Determine the [x, y] coordinate at the center of the cell enclosing the given text.  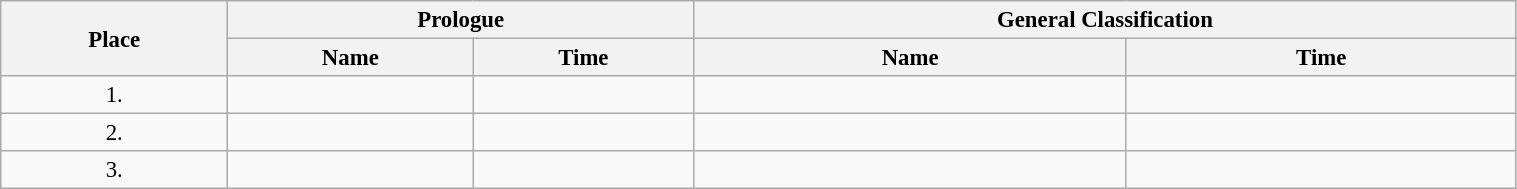
General Classification [1105, 20]
1. [114, 95]
Prologue [461, 20]
Place [114, 38]
3. [114, 170]
2. [114, 133]
